Pinpoint the cell where the given text exists, returning its (X, Y) midpoint coordinate. 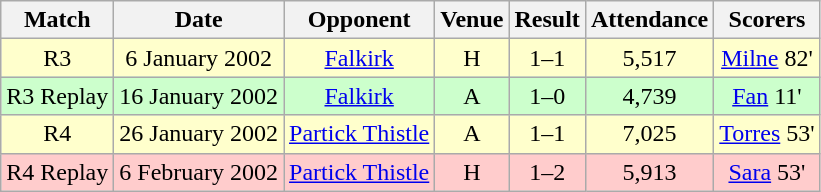
Attendance (649, 20)
Scorers (767, 20)
R3 (58, 58)
4,739 (649, 96)
Date (199, 20)
16 January 2002 (199, 96)
26 January 2002 (199, 134)
Milne 82' (767, 58)
Match (58, 20)
Opponent (360, 20)
7,025 (649, 134)
R4 (58, 134)
Venue (472, 20)
5,913 (649, 172)
R3 Replay (58, 96)
R4 Replay (58, 172)
6 February 2002 (199, 172)
Torres 53' (767, 134)
1–0 (547, 96)
Fan 11' (767, 96)
5,517 (649, 58)
Result (547, 20)
Sara 53' (767, 172)
6 January 2002 (199, 58)
1–2 (547, 172)
